From the cell containing the given text, extract its center point as (X, Y) coordinate. 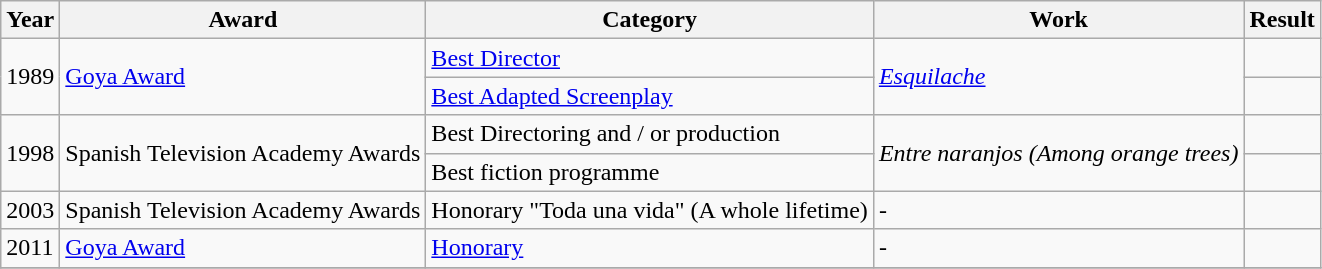
Work (1058, 20)
1989 (30, 77)
Honorary "Toda una vida" (A whole lifetime) (650, 210)
Entre naranjos (Among orange trees) (1058, 153)
Year (30, 20)
1998 (30, 153)
2003 (30, 210)
Best fiction programme (650, 172)
Esquilache (1058, 77)
Award (243, 20)
Best Director (650, 58)
Honorary (650, 248)
Best Adapted Screenplay (650, 96)
2011 (30, 248)
Best Directoring and / or production (650, 134)
Category (650, 20)
Result (1282, 20)
